Detect which cell encompasses the target text, then output its [X, Y] center coordinate. 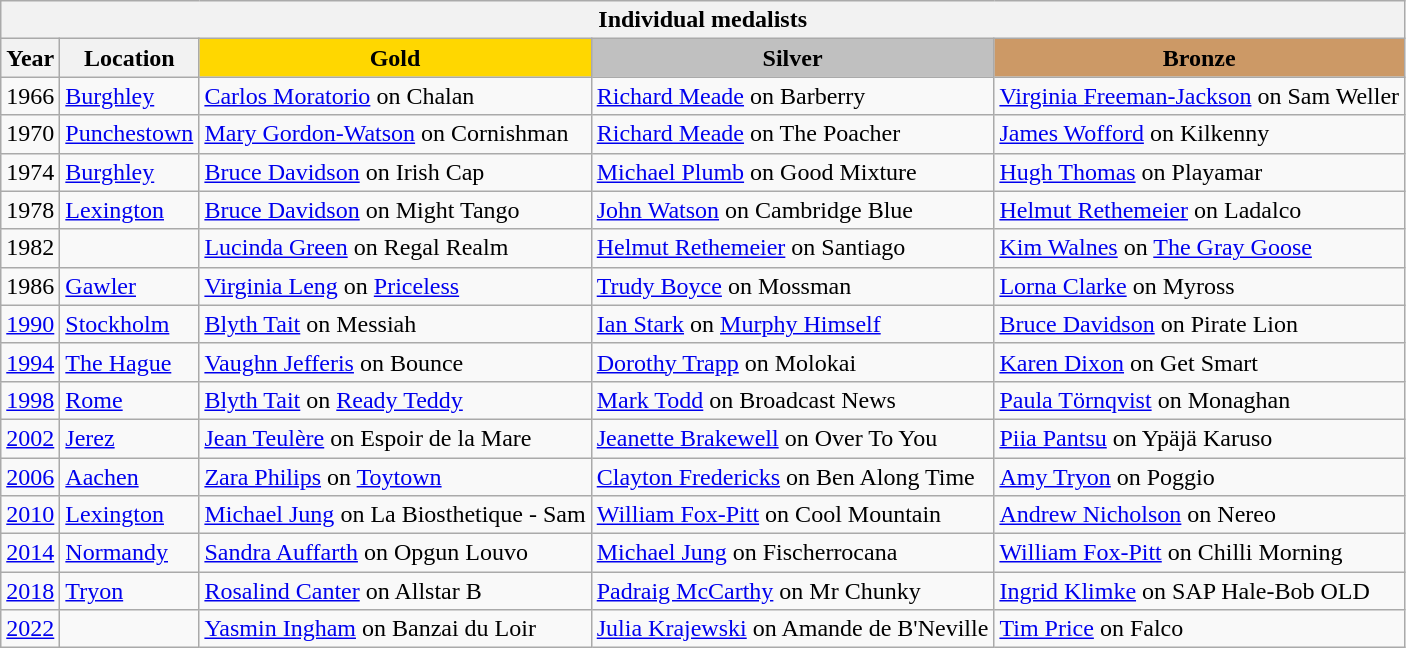
Padraig McCarthy on Mr Chunky [792, 591]
1990 [30, 324]
Karen Dixon on Get Smart [1200, 362]
Ian Stark on Murphy Himself [792, 324]
Ingrid Klimke on SAP Hale-Bob OLD [1200, 591]
Blyth Tait on Ready Teddy [395, 400]
1978 [30, 210]
Helmut Rethemeier on Ladalco [1200, 210]
Gawler [130, 286]
Individual medalists [703, 20]
Blyth Tait on Messiah [395, 324]
Lucinda Green on Regal Realm [395, 248]
Hugh Thomas on Playamar [1200, 172]
Jeanette Brakewell on Over To You [792, 438]
Kim Walnes on The Gray Goose [1200, 248]
2010 [30, 515]
Julia Krajewski on Amande de B'Neville [792, 629]
2002 [30, 438]
James Wofford on Kilkenny [1200, 134]
Richard Meade on The Poacher [792, 134]
Virginia Leng on Priceless [395, 286]
Normandy [130, 553]
Rome [130, 400]
Tryon [130, 591]
Dorothy Trapp on Molokai [792, 362]
Piia Pantsu on Ypäjä Karuso [1200, 438]
Year [30, 58]
Mark Todd on Broadcast News [792, 400]
1974 [30, 172]
Jerez [130, 438]
1966 [30, 96]
Silver [792, 58]
Gold [395, 58]
1970 [30, 134]
Helmut Rethemeier on Santiago [792, 248]
2006 [30, 477]
Michael Plumb on Good Mixture [792, 172]
Vaughn Jefferis on Bounce [395, 362]
Location [130, 58]
Yasmin Ingham on Banzai du Loir [395, 629]
Virginia Freeman-Jackson on Sam Weller [1200, 96]
William Fox-Pitt on Cool Mountain [792, 515]
Tim Price on Falco [1200, 629]
Carlos Moratorio on Chalan [395, 96]
Lorna Clarke on Myross [1200, 286]
Amy Tryon on Poggio [1200, 477]
Sandra Auffarth on Opgun Louvo [395, 553]
William Fox-Pitt on Chilli Morning [1200, 553]
Rosalind Canter on Allstar B [395, 591]
Richard Meade on Barberry [792, 96]
Paula Törnqvist on Monaghan [1200, 400]
Andrew Nicholson on Nereo [1200, 515]
The Hague [130, 362]
Trudy Boyce on Mossman [792, 286]
Mary Gordon-Watson on Cornishman [395, 134]
Zara Philips on Toytown [395, 477]
Michael Jung on Fischerrocana [792, 553]
1986 [30, 286]
2014 [30, 553]
Stockholm [130, 324]
Bronze [1200, 58]
Aachen [130, 477]
Jean Teulère on Espoir de la Mare [395, 438]
1994 [30, 362]
1982 [30, 248]
Bruce Davidson on Pirate Lion [1200, 324]
1998 [30, 400]
2018 [30, 591]
Bruce Davidson on Irish Cap [395, 172]
Punchestown [130, 134]
2022 [30, 629]
Clayton Fredericks on Ben Along Time [792, 477]
John Watson on Cambridge Blue [792, 210]
Michael Jung on La Biosthetique - Sam [395, 515]
Bruce Davidson on Might Tango [395, 210]
